Search for the cell housing the specified text and yield its [x, y] center coordinate. 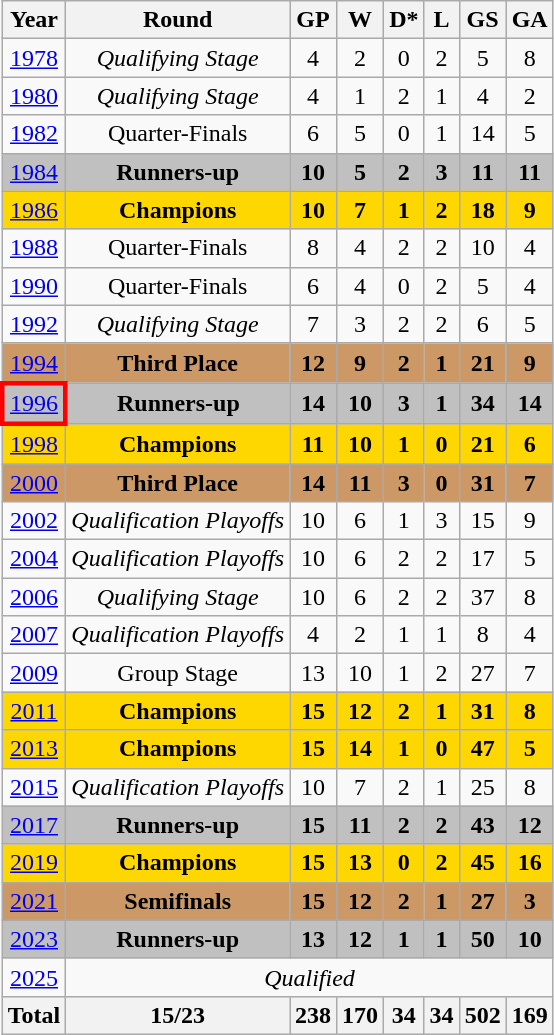
2000 [34, 483]
2023 [34, 939]
170 [360, 1015]
GP [314, 20]
Total [34, 1015]
1980 [34, 96]
2025 [34, 977]
GA [530, 20]
2013 [34, 749]
D* [404, 20]
1982 [34, 134]
2017 [34, 825]
43 [482, 825]
1990 [34, 286]
2019 [34, 863]
45 [482, 863]
2009 [34, 673]
2015 [34, 787]
1988 [34, 248]
1994 [34, 363]
169 [530, 1015]
502 [482, 1015]
17 [482, 559]
16 [530, 863]
15/23 [178, 1015]
238 [314, 1015]
1996 [34, 404]
Year [34, 20]
2011 [34, 711]
25 [482, 787]
L [442, 20]
Round [178, 20]
37 [482, 597]
2021 [34, 901]
W [360, 20]
1998 [34, 444]
1978 [34, 58]
2006 [34, 597]
47 [482, 749]
Semifinals [178, 901]
1986 [34, 210]
18 [482, 210]
1984 [34, 172]
Group Stage [178, 673]
2007 [34, 635]
Qualified [310, 977]
1992 [34, 324]
2002 [34, 521]
50 [482, 939]
GS [482, 20]
2004 [34, 559]
